Detect which cell encompasses the target text, then output its (X, Y) center coordinate. 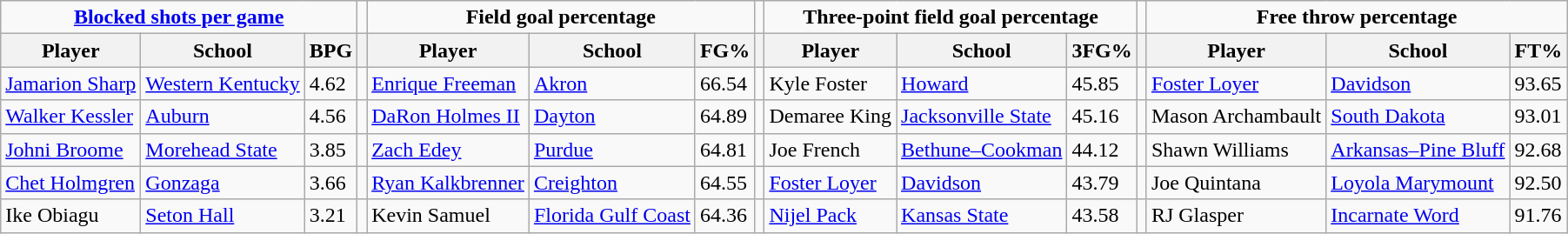
Western Kentucky (223, 84)
Chet Holmgren (71, 183)
91.76 (1538, 216)
66.54 (724, 84)
Bethune–Cookman (982, 150)
Creighton (612, 183)
BPG (330, 50)
45.85 (1102, 84)
DaRon Holmes II (449, 117)
Three-point field goal percentage (951, 17)
Kevin Samuel (449, 216)
43.58 (1102, 216)
Kyle Foster (831, 84)
64.81 (724, 150)
Jamarion Sharp (71, 84)
Akron (612, 84)
RJ Glasper (1236, 216)
3.21 (330, 216)
64.36 (724, 216)
Enrique Freeman (449, 84)
92.50 (1538, 183)
Field goal percentage (561, 17)
Zach Edey (449, 150)
Dayton (612, 117)
Ike Obiagu (71, 216)
4.56 (330, 117)
Auburn (223, 117)
3FG% (1102, 50)
Free throw percentage (1357, 17)
Demaree King (831, 117)
92.68 (1538, 150)
Walker Kessler (71, 117)
Kansas State (982, 216)
44.12 (1102, 150)
South Dakota (1418, 117)
FG% (724, 50)
93.65 (1538, 84)
Jacksonville State (982, 117)
3.85 (330, 150)
Mason Archambault (1236, 117)
Seton Hall (223, 216)
Loyola Marymount (1418, 183)
Gonzaga (223, 183)
64.89 (724, 117)
Howard (982, 84)
Johni Broome (71, 150)
Arkansas–Pine Bluff (1418, 150)
Florida Gulf Coast (612, 216)
45.16 (1102, 117)
3.66 (330, 183)
43.79 (1102, 183)
Blocked shots per game (179, 17)
Incarnate Word (1418, 216)
Ryan Kalkbrenner (449, 183)
Shawn Williams (1236, 150)
64.55 (724, 183)
4.62 (330, 84)
FT% (1538, 50)
Joe Quintana (1236, 183)
Nijel Pack (831, 216)
Joe French (831, 150)
Purdue (612, 150)
Morehead State (223, 150)
93.01 (1538, 117)
